Find where the given text appears and provide that cell's center as (x, y) coordinate. 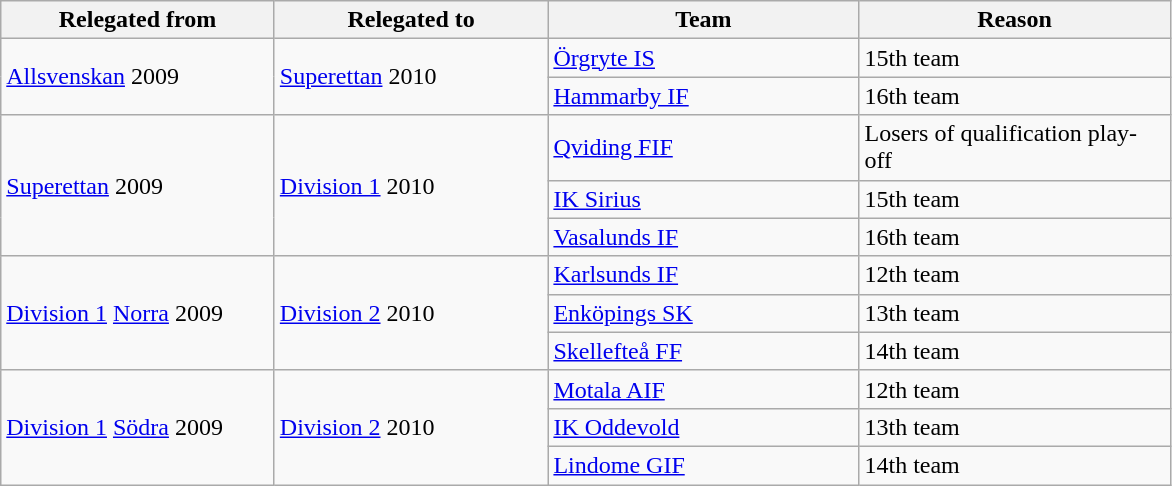
Karlsunds IF (704, 275)
Superettan 2009 (138, 186)
Losers of qualification play-off (1014, 148)
Motala AIF (704, 389)
IK Sirius (704, 199)
Örgryte IS (704, 58)
Enköpings SK (704, 313)
Team (704, 20)
IK Oddevold (704, 427)
Lindome GIF (704, 465)
Hammarby IF (704, 96)
Skellefteå FF (704, 351)
Superettan 2010 (411, 77)
Division 1 Norra 2009 (138, 313)
Vasalunds IF (704, 237)
Reason (1014, 20)
Relegated from (138, 20)
Qviding FIF (704, 148)
Division 1 2010 (411, 186)
Relegated to (411, 20)
Division 1 Södra 2009 (138, 427)
Allsvenskan 2009 (138, 77)
